From the cell containing the given text, extract its center point as [x, y] coordinate. 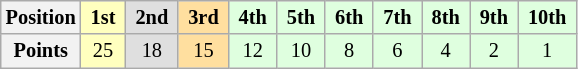
6th [349, 17]
25 [104, 51]
5th [301, 17]
4th [253, 17]
Position [41, 17]
8th [446, 17]
10 [301, 51]
2 [494, 51]
7th [397, 17]
15 [203, 51]
12 [253, 51]
18 [152, 51]
1st [104, 17]
3rd [203, 17]
2nd [152, 17]
6 [397, 51]
8 [349, 51]
Points [41, 51]
9th [494, 17]
1 [547, 51]
4 [446, 51]
10th [547, 17]
